For the text-containing cell, return its midpoint in [x, y] coordinate format. 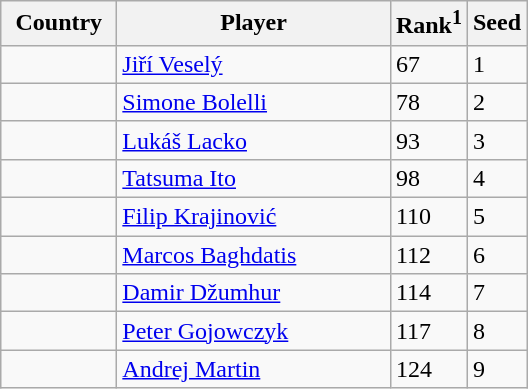
Country [59, 24]
Tatsuma Ito [254, 178]
67 [428, 64]
Player [254, 24]
Seed [496, 24]
110 [428, 217]
117 [428, 331]
1 [496, 64]
Jiří Veselý [254, 64]
112 [428, 255]
Filip Krajinović [254, 217]
124 [428, 369]
7 [496, 293]
Lukáš Lacko [254, 140]
4 [496, 178]
Peter Gojowczyk [254, 331]
Damir Džumhur [254, 293]
6 [496, 255]
114 [428, 293]
98 [428, 178]
Simone Bolelli [254, 102]
Marcos Baghdatis [254, 255]
78 [428, 102]
5 [496, 217]
93 [428, 140]
2 [496, 102]
8 [496, 331]
9 [496, 369]
Rank1 [428, 24]
3 [496, 140]
Andrej Martin [254, 369]
